Identify which cell holds the provided text, then report its (X, Y) central coordinate. 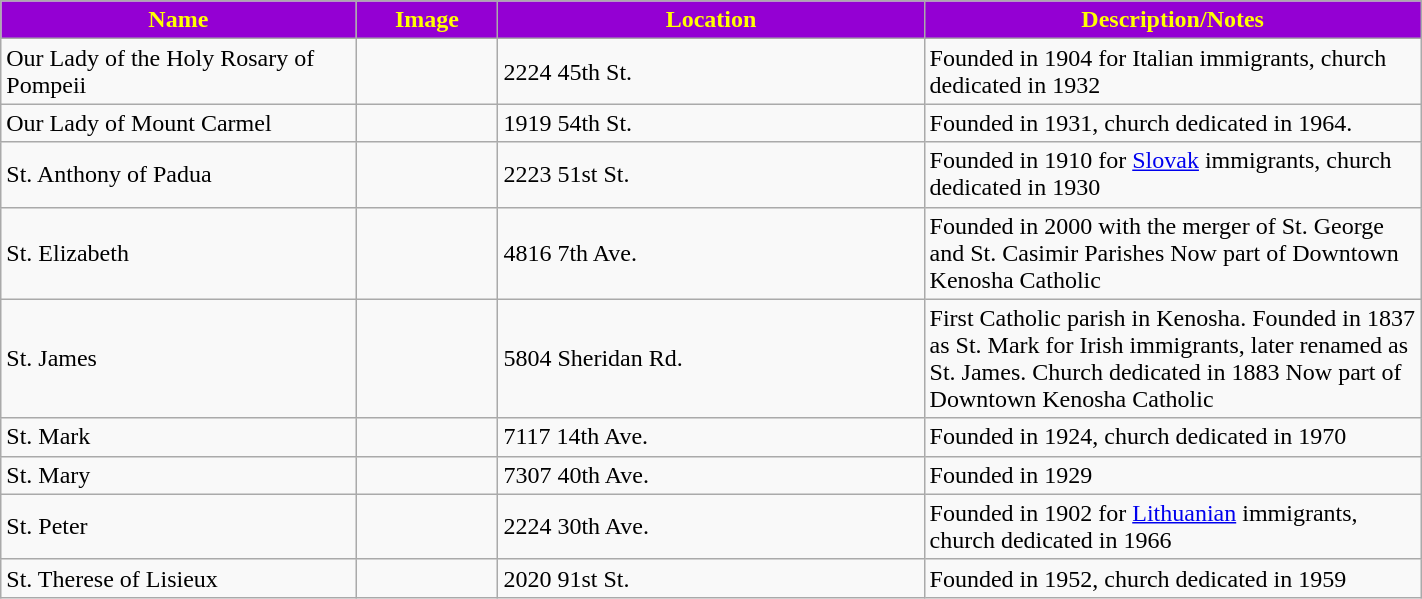
Founded in 1904 for Italian immigrants, church dedicated in 1932 (1172, 72)
7307 40th Ave. (711, 475)
4816 7th Ave. (711, 253)
Founded in 1931, church dedicated in 1964. (1172, 123)
Founded in 2000 with the merger of St. George and St. Casimir Parishes Now part of Downtown Kenosha Catholic (1172, 253)
Our Lady of Mount Carmel (178, 123)
Founded in 1910 for Slovak immigrants, church dedicated in 1930 (1172, 174)
Founded in 1929 (1172, 475)
St. James (178, 358)
Image (427, 20)
St. Mark (178, 437)
2223 51st St. (711, 174)
St. Elizabeth (178, 253)
Name (178, 20)
Founded in 1902 for Lithuanian immigrants, church dedicated in 1966 (1172, 526)
St. Therese of Lisieux (178, 578)
St. Anthony of Padua (178, 174)
2020 91st St. (711, 578)
2224 30th Ave. (711, 526)
Founded in 1924, church dedicated in 1970 (1172, 437)
7117 14th Ave. (711, 437)
1919 54th St. (711, 123)
Founded in 1952, church dedicated in 1959 (1172, 578)
5804 Sheridan Rd. (711, 358)
Location (711, 20)
Our Lady of the Holy Rosary of Pompeii (178, 72)
St. Peter (178, 526)
Description/Notes (1172, 20)
2224 45th St. (711, 72)
St. Mary (178, 475)
